Pinpoint the cell where the given text exists, returning its (x, y) midpoint coordinate. 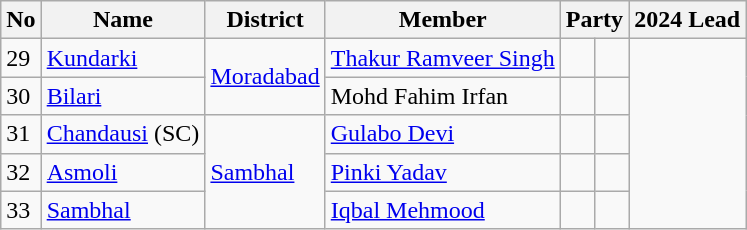
Member (442, 20)
30 (21, 96)
Iqbal Mehmood (442, 210)
No (21, 20)
Bilari (123, 96)
31 (21, 134)
Moradabad (265, 77)
Kundarki (123, 58)
Asmoli (123, 172)
Mohd Fahim Irfan (442, 96)
Thakur Ramveer Singh (442, 58)
District (265, 20)
Chandausi (SC) (123, 134)
2024 Lead (688, 20)
Name (123, 20)
Party (594, 20)
33 (21, 210)
Pinki Yadav (442, 172)
Gulabo Devi (442, 134)
29 (21, 58)
32 (21, 172)
